Return [x, y] of the center of cell containing provided text 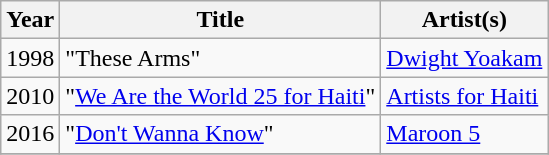
2016 [30, 134]
"These Arms" [220, 58]
Artists for Haiti [464, 96]
Artist(s) [464, 20]
"We Are the World 25 for Haiti" [220, 96]
Title [220, 20]
Year [30, 20]
"Don't Wanna Know" [220, 134]
2010 [30, 96]
1998 [30, 58]
Maroon 5 [464, 134]
Dwight Yoakam [464, 58]
